Determine the [x, y] coordinate at the center of the cell enclosing the given text.  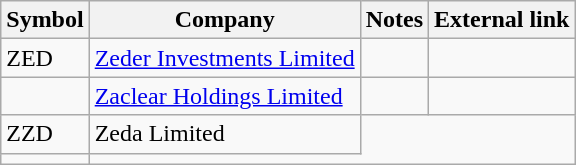
ZZD [45, 134]
Company [224, 20]
Symbol [45, 20]
Notes [394, 20]
External link [502, 20]
ZED [45, 58]
Zaclear Holdings Limited [224, 96]
Zeda Limited [224, 134]
Zeder Investments Limited [224, 58]
